Return the [X, Y] coordinate for the center point of the cell that contains the specified text.  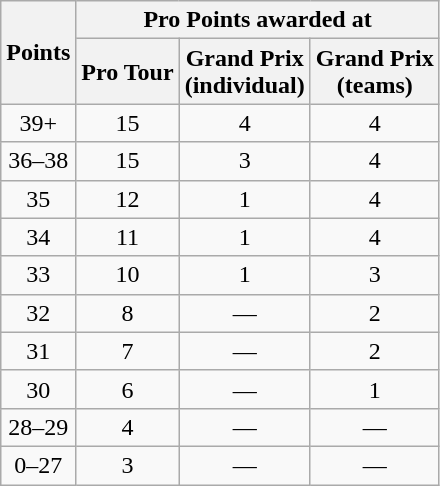
11 [128, 237]
Pro Points awarded at [258, 20]
10 [128, 275]
8 [128, 313]
36–38 [38, 161]
30 [38, 389]
28–29 [38, 427]
Grand Prix(teams) [374, 72]
6 [128, 389]
32 [38, 313]
34 [38, 237]
Points [38, 52]
33 [38, 275]
7 [128, 351]
12 [128, 199]
35 [38, 199]
Grand Prix(individual) [244, 72]
Pro Tour [128, 72]
39+ [38, 123]
0–27 [38, 465]
31 [38, 351]
